Determine the (X, Y) coordinate at the center of the cell enclosing the given text.  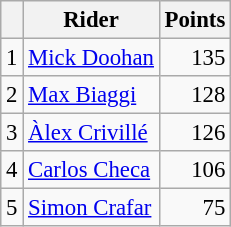
106 (194, 170)
1 (12, 58)
Rider (92, 20)
3 (12, 133)
126 (194, 133)
Points (194, 20)
Max Biaggi (92, 95)
Simon Crafar (92, 208)
5 (12, 208)
4 (12, 170)
2 (12, 95)
135 (194, 58)
128 (194, 95)
Mick Doohan (92, 58)
Carlos Checa (92, 170)
Àlex Crivillé (92, 133)
75 (194, 208)
